Pinpoint the cell where the given text exists, returning its [X, Y] midpoint coordinate. 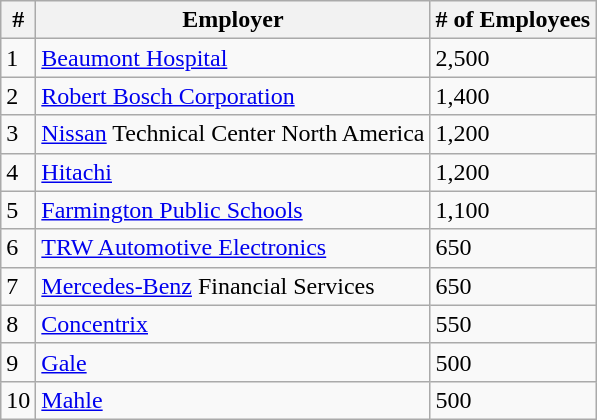
Robert Bosch Corporation [233, 96]
# [18, 20]
1 [18, 58]
4 [18, 172]
Hitachi [233, 172]
550 [513, 324]
2,500 [513, 58]
7 [18, 286]
1,400 [513, 96]
TRW Automotive Electronics [233, 248]
Mercedes-Benz Financial Services [233, 286]
Gale [233, 362]
2 [18, 96]
Concentrix [233, 324]
Nissan Technical Center North America [233, 134]
3 [18, 134]
6 [18, 248]
Farmington Public Schools [233, 210]
Employer [233, 20]
8 [18, 324]
9 [18, 362]
5 [18, 210]
Beaumont Hospital [233, 58]
# of Employees [513, 20]
Mahle [233, 400]
1,100 [513, 210]
10 [18, 400]
